For the text-containing cell, return its midpoint in (X, Y) coordinate format. 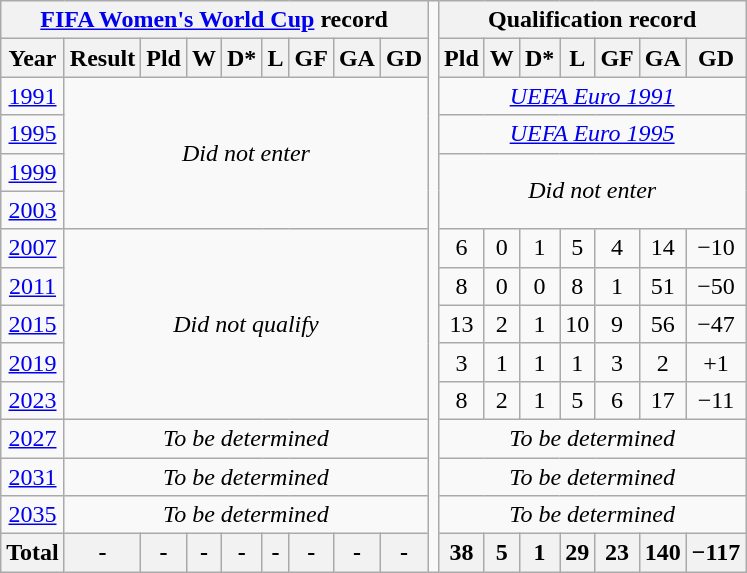
9 (617, 324)
17 (662, 400)
38 (462, 553)
FIFA Women's World Cup record (214, 20)
−50 (716, 286)
2027 (33, 438)
29 (578, 553)
4 (617, 248)
23 (617, 553)
+1 (716, 362)
2023 (33, 400)
2019 (33, 362)
2007 (33, 248)
Result (102, 58)
10 (578, 324)
2003 (33, 210)
UEFA Euro 1991 (592, 96)
56 (662, 324)
2031 (33, 477)
2011 (33, 286)
140 (662, 553)
−10 (716, 248)
1999 (33, 172)
1991 (33, 96)
13 (462, 324)
UEFA Euro 1995 (592, 134)
2035 (33, 515)
−47 (716, 324)
−11 (716, 400)
Total (33, 553)
Did not qualify (246, 324)
−117 (716, 553)
Qualification record (592, 20)
Year (33, 58)
2015 (33, 324)
1995 (33, 134)
51 (662, 286)
14 (662, 248)
